Detect which cell encompasses the target text, then output its (x, y) center coordinate. 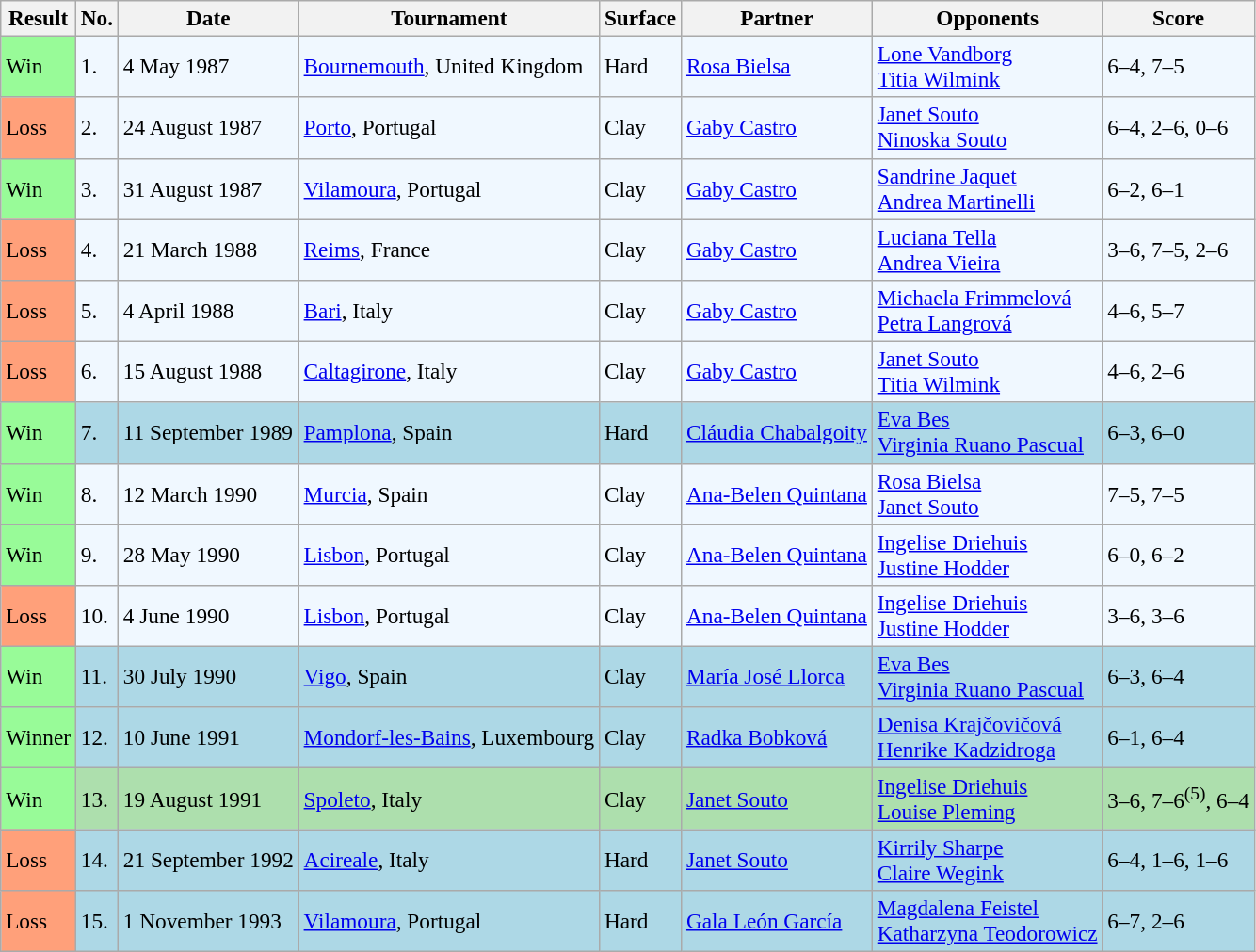
Bari, Italy (448, 311)
15 August 1988 (208, 371)
6–0, 6–2 (1179, 554)
Janet Souto Ninoska Souto (987, 128)
6–3, 6–4 (1179, 676)
Kirrily Sharpe Claire Wegink (987, 859)
Vigo, Spain (448, 676)
15. (96, 921)
6–2, 6–1 (1179, 188)
Winner (39, 738)
13. (96, 799)
2. (96, 128)
Denisa Krajčovičová Henrike Kadzidroga (987, 738)
Reims, France (448, 249)
Partner (778, 18)
Magdalena Feistel Katharzyna Teodorowicz (987, 921)
31 August 1987 (208, 188)
3–6, 7–6(5), 6–4 (1179, 799)
María José Llorca (778, 676)
1 November 1993 (208, 921)
Mondorf-les-Bains, Luxembourg (448, 738)
Porto, Portugal (448, 128)
Rosa Bielsa Janet Souto (987, 493)
24 August 1987 (208, 128)
6–4, 7–5 (1179, 66)
9. (96, 554)
1. (96, 66)
Acireale, Italy (448, 859)
10 June 1991 (208, 738)
8. (96, 493)
Michaela Frimmelová Petra Langrová (987, 311)
7. (96, 433)
Tournament (448, 18)
11. (96, 676)
4 June 1990 (208, 616)
Murcia, Spain (448, 493)
6. (96, 371)
4 May 1987 (208, 66)
4. (96, 249)
Radka Bobková (778, 738)
12. (96, 738)
5. (96, 311)
Janet Souto Titia Wilmink (987, 371)
Gala León García (778, 921)
3–6, 7–5, 2–6 (1179, 249)
11 September 1989 (208, 433)
No. (96, 18)
Caltagirone, Italy (448, 371)
7–5, 7–5 (1179, 493)
6–4, 2–6, 0–6 (1179, 128)
14. (96, 859)
4–6, 2–6 (1179, 371)
Opponents (987, 18)
Sandrine Jaquet Andrea Martinelli (987, 188)
30 July 1990 (208, 676)
21 March 1988 (208, 249)
4 April 1988 (208, 311)
3–6, 3–6 (1179, 616)
28 May 1990 (208, 554)
Date (208, 18)
3. (96, 188)
Surface (640, 18)
Ingelise Driehuis Louise Pleming (987, 799)
12 March 1990 (208, 493)
4–6, 5–7 (1179, 311)
21 September 1992 (208, 859)
Pamplona, Spain (448, 433)
Rosa Bielsa (778, 66)
6–7, 2–6 (1179, 921)
10. (96, 616)
Spoleto, Italy (448, 799)
Bournemouth, United Kingdom (448, 66)
6–4, 1–6, 1–6 (1179, 859)
Luciana Tella Andrea Vieira (987, 249)
Cláudia Chabalgoity (778, 433)
Score (1179, 18)
6–3, 6–0 (1179, 433)
Result (39, 18)
19 August 1991 (208, 799)
6–1, 6–4 (1179, 738)
Lone Vandborg Titia Wilmink (987, 66)
